From the cell containing the given text, extract its center point as (X, Y) coordinate. 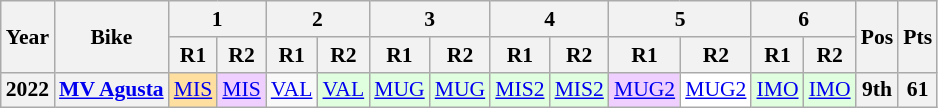
Pts (918, 36)
Year (28, 36)
9th (878, 90)
2022 (28, 90)
4 (550, 19)
6 (803, 19)
5 (680, 19)
2 (318, 19)
MV Agusta (112, 90)
Bike (112, 36)
61 (918, 90)
Pos (878, 36)
3 (430, 19)
1 (218, 19)
